Extract the (X, Y) coordinate from the center of the cell holding the provided text.  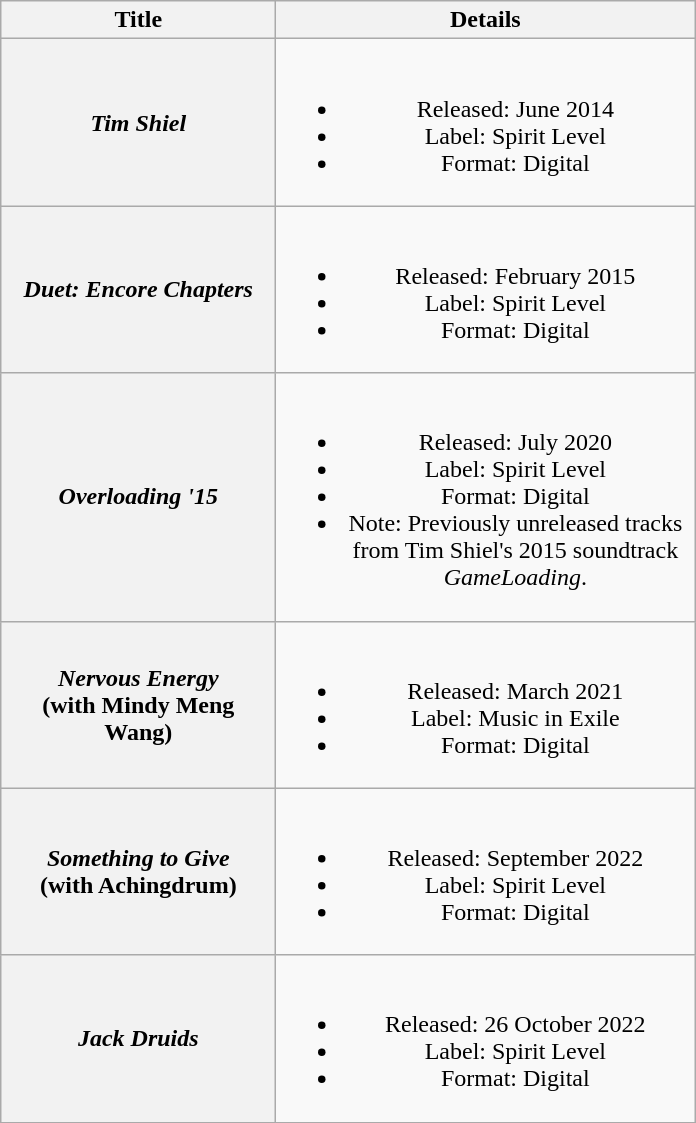
Nervous Energy (with Mindy Meng Wang) (138, 704)
Duet: Encore Chapters (138, 290)
Released: 26 October 2022Label: Spirit LevelFormat: Digital (486, 1038)
Jack Druids (138, 1038)
Title (138, 20)
Details (486, 20)
Something to Give (with Achingdrum) (138, 872)
Tim Shiel (138, 122)
Released: September 2022Label: Spirit LevelFormat: Digital (486, 872)
Released: June 2014Label: Spirit LevelFormat: Digital (486, 122)
Released: July 2020Label: Spirit LevelFormat: DigitalNote: Previously unreleased tracks from Tim Shiel's 2015 soundtrack GameLoading. (486, 497)
Overloading '15 (138, 497)
Released: March 2021Label: Music in ExileFormat: Digital (486, 704)
Released: February 2015Label: Spirit LevelFormat: Digital (486, 290)
